Search for the cell housing the specified text and yield its [x, y] center coordinate. 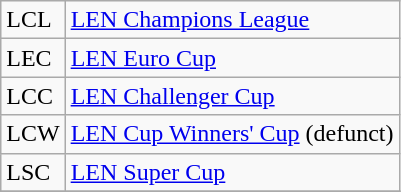
LCC [33, 96]
LEN Cup Winners' Cup (defunct) [232, 134]
LEN Challenger Cup [232, 96]
LSC [33, 172]
LCL [33, 20]
LEN Champions League [232, 20]
LCW [33, 134]
LEN Euro Cup [232, 58]
LEC [33, 58]
LEN Super Cup [232, 172]
